Scan for the cell matching the given text and deliver its [x, y] coordinate at center. 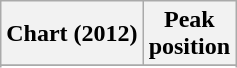
Chart (2012) [72, 34]
Peakposition [189, 34]
